Pinpoint the cell where the given text exists, returning its (x, y) midpoint coordinate. 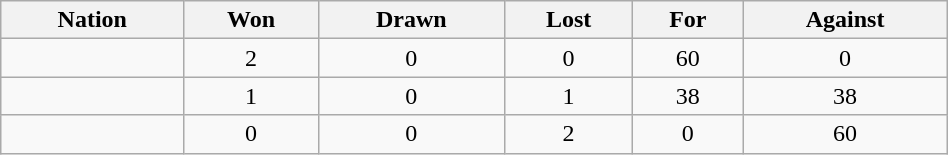
Nation (92, 20)
Lost (568, 20)
Won (252, 20)
Against (845, 20)
For (688, 20)
Drawn (411, 20)
